Scan for the cell matching the given text and deliver its (x, y) coordinate at center. 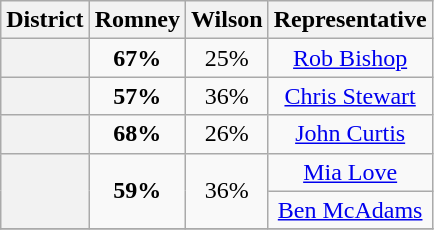
68% (137, 134)
Romney (137, 20)
59% (137, 191)
25% (228, 58)
John Curtis (350, 134)
57% (137, 96)
67% (137, 58)
Ben McAdams (350, 210)
Rob Bishop (350, 58)
Wilson (228, 20)
Chris Stewart (350, 96)
26% (228, 134)
Representative (350, 20)
Mia Love (350, 172)
District (45, 20)
